Return [X, Y] of the center of cell containing provided text 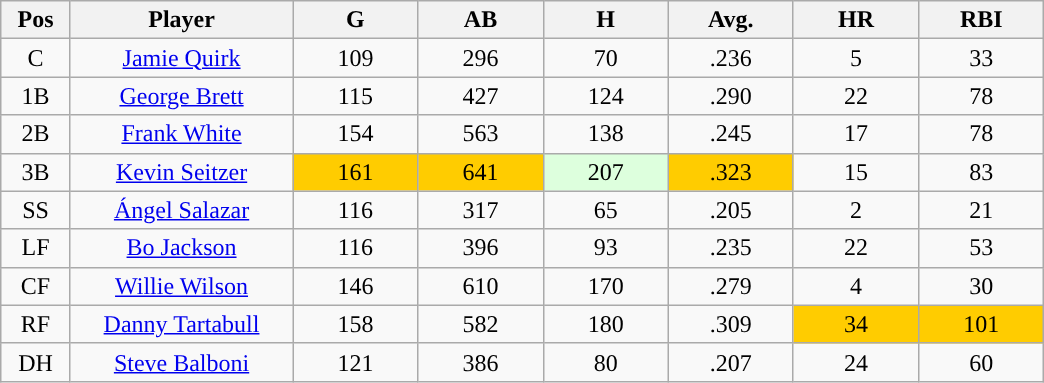
610 [480, 286]
.290 [730, 96]
207 [606, 172]
60 [982, 362]
396 [480, 248]
.323 [730, 172]
Bo Jackson [182, 248]
1B [36, 96]
.279 [730, 286]
138 [606, 134]
21 [982, 210]
H [606, 20]
296 [480, 58]
Steve Balboni [182, 362]
C [36, 58]
15 [856, 172]
161 [356, 172]
115 [356, 96]
17 [856, 134]
LF [36, 248]
Avg. [730, 20]
641 [480, 172]
SS [36, 210]
Jamie Quirk [182, 58]
427 [480, 96]
124 [606, 96]
AB [480, 20]
386 [480, 362]
.235 [730, 248]
Kevin Seitzer [182, 172]
563 [480, 134]
.205 [730, 210]
2B [36, 134]
70 [606, 58]
.207 [730, 362]
24 [856, 362]
3B [36, 172]
5 [856, 58]
.245 [730, 134]
.236 [730, 58]
317 [480, 210]
582 [480, 324]
4 [856, 286]
George Brett [182, 96]
RBI [982, 20]
Frank White [182, 134]
G [356, 20]
83 [982, 172]
Danny Tartabull [182, 324]
146 [356, 286]
154 [356, 134]
53 [982, 248]
Pos [36, 20]
RF [36, 324]
Ángel Salazar [182, 210]
Player [182, 20]
33 [982, 58]
158 [356, 324]
2 [856, 210]
34 [856, 324]
DH [36, 362]
Willie Wilson [182, 286]
CF [36, 286]
80 [606, 362]
170 [606, 286]
65 [606, 210]
101 [982, 324]
93 [606, 248]
180 [606, 324]
30 [982, 286]
.309 [730, 324]
HR [856, 20]
109 [356, 58]
121 [356, 362]
